Output the [X, Y] coordinate of the center of the cell containing the given text.  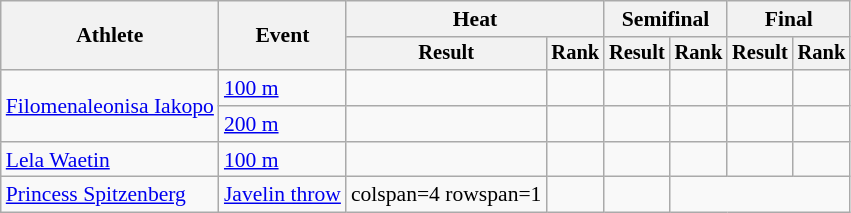
colspan=4 rowspan=1 [446, 195]
Semifinal [666, 19]
Lela Waetin [110, 160]
200 m [282, 124]
Event [282, 36]
Athlete [110, 36]
Filomenaleonisa Iakopo [110, 106]
Princess Spitzenberg [110, 195]
Heat [475, 19]
Final [788, 19]
Javelin throw [282, 195]
